Determine the (x, y) coordinate at the center of the cell enclosing the given text.  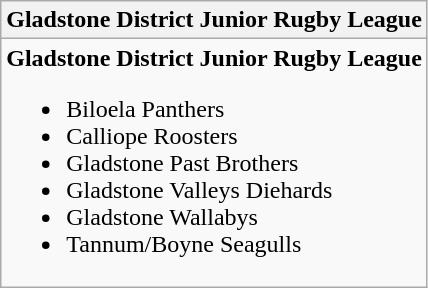
Gladstone District Junior Rugby League (214, 20)
